Scan for the cell matching the given text and deliver its [x, y] coordinate at center. 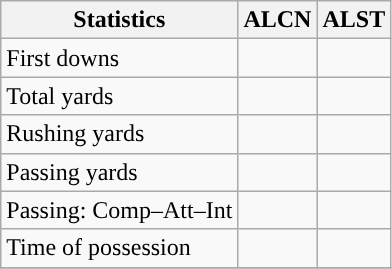
ALCN [278, 20]
Rushing yards [120, 134]
Total yards [120, 96]
Passing yards [120, 172]
ALST [354, 20]
Passing: Comp–Att–Int [120, 210]
Time of possession [120, 248]
First downs [120, 58]
Statistics [120, 20]
